Output the [X, Y] coordinate of the center of the cell containing the given text.  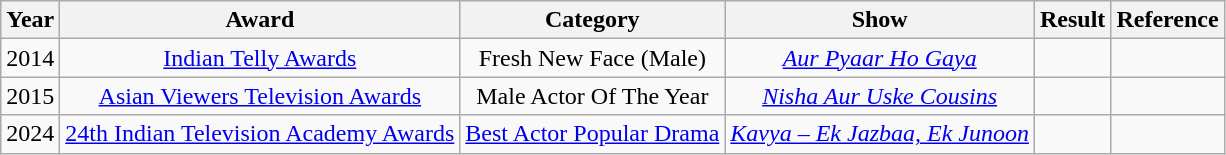
Fresh New Face (Male) [592, 58]
Award [260, 20]
Year [30, 20]
Reference [1168, 20]
Indian Telly Awards [260, 58]
Category [592, 20]
Aur Pyaar Ho Gaya [880, 58]
Best Actor Popular Drama [592, 134]
Male Actor Of The Year [592, 96]
2014 [30, 58]
Show [880, 20]
2024 [30, 134]
24th Indian Television Academy Awards [260, 134]
Asian Viewers Television Awards [260, 96]
Result [1072, 20]
Nisha Aur Uske Cousins [880, 96]
2015 [30, 96]
Kavya – Ek Jazbaa, Ek Junoon [880, 134]
